Find where the given text appears and provide that cell's center as (x, y) coordinate. 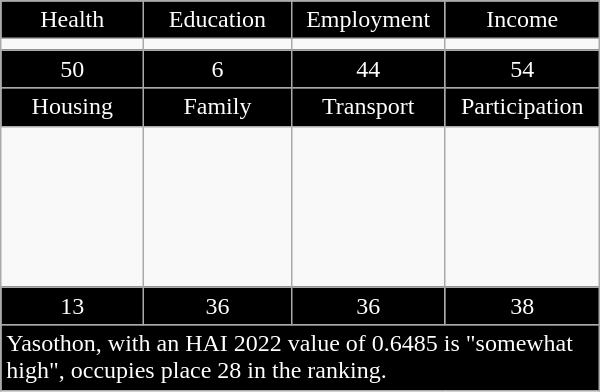
6 (218, 69)
13 (72, 306)
Employment (368, 20)
Participation (522, 107)
Transport (368, 107)
Housing (72, 107)
Family (218, 107)
54 (522, 69)
Education (218, 20)
50 (72, 69)
38 (522, 306)
44 (368, 69)
Health (72, 20)
Yasothon, with an HAI 2022 value of 0.6485 is "somewhat high", occupies place 28 in the ranking. (300, 358)
Income (522, 20)
